From the cell containing the given text, extract its center point as [x, y] coordinate. 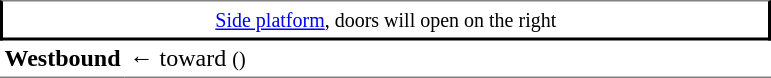
← toward () [448, 59]
Westbound [62, 59]
